Capture the cell that displays the provided text and extract its [X, Y] central coordinate. 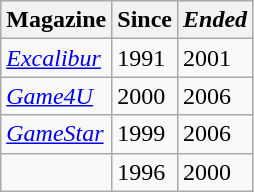
1996 [145, 172]
Since [145, 20]
Magazine [56, 20]
2001 [216, 58]
Ended [216, 20]
1999 [145, 134]
GameStar [56, 134]
1991 [145, 58]
Game4U [56, 96]
Excalibur [56, 58]
